Scan for the cell matching the given text and deliver its (X, Y) coordinate at center. 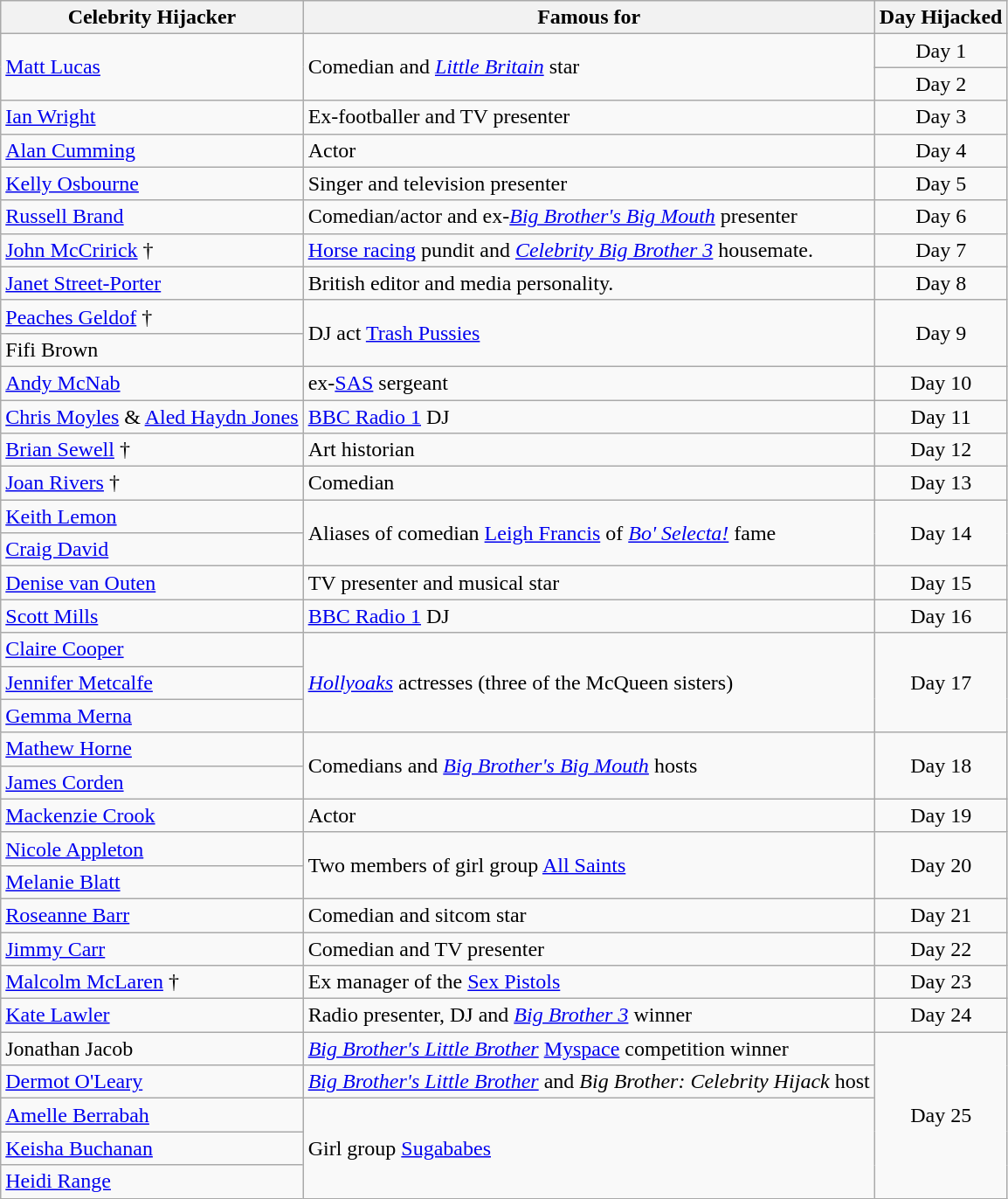
Day 11 (941, 417)
James Corden (152, 782)
Alan Cumming (152, 150)
Janet Street-Porter (152, 283)
DJ act Trash Pussies (589, 333)
Comedian and TV presenter (589, 948)
Famous for (589, 17)
Hollyoaks actresses (three of the McQueen sisters) (589, 683)
Melanie Blatt (152, 882)
Malcolm McLaren † (152, 982)
Kate Lawler (152, 1015)
Jennifer Metcalfe (152, 683)
Roseanne Barr (152, 915)
Day 5 (941, 184)
Comedian and Little Britain star (589, 67)
Keisha Buchanan (152, 1148)
Day 14 (941, 533)
ex-SAS sergeant (589, 383)
Singer and television presenter (589, 184)
British editor and media personality. (589, 283)
Nicole Appleton (152, 849)
Day 25 (941, 1115)
Day 21 (941, 915)
Day 6 (941, 217)
Day 8 (941, 283)
Comedians and Big Brother's Big Mouth hosts (589, 766)
Big Brother's Little Brother and Big Brother: Celebrity Hijack host (589, 1082)
Day 3 (941, 117)
Day 13 (941, 483)
Brian Sewell † (152, 450)
Horse racing pundit and Celebrity Big Brother 3 housemate. (589, 250)
Day 24 (941, 1015)
Day 12 (941, 450)
John McCririck † (152, 250)
Ian Wright (152, 117)
Joan Rivers † (152, 483)
Mackenzie Crook (152, 815)
Matt Lucas (152, 67)
Day 4 (941, 150)
Heidi Range (152, 1182)
Art historian (589, 450)
Day 18 (941, 766)
Claire Cooper (152, 649)
Day Hijacked (941, 17)
Day 16 (941, 616)
Two members of girl group All Saints (589, 865)
TV presenter and musical star (589, 583)
Big Brother's Little Brother Myspace competition winner (589, 1049)
Scott Mills (152, 616)
Day 17 (941, 683)
Radio presenter, DJ and Big Brother 3 winner (589, 1015)
Day 10 (941, 383)
Day 19 (941, 815)
Gemma Merna (152, 716)
Jimmy Carr (152, 948)
Day 2 (941, 84)
Ex manager of the Sex Pistols (589, 982)
Chris Moyles & Aled Haydn Jones (152, 417)
Amelle Berrabah (152, 1115)
Day 23 (941, 982)
Andy McNab (152, 383)
Denise van Outen (152, 583)
Day 22 (941, 948)
Girl group Sugababes (589, 1148)
Day 9 (941, 333)
Comedian (589, 483)
Celebrity Hijacker (152, 17)
Mathew Horne (152, 749)
Keith Lemon (152, 516)
Day 20 (941, 865)
Day 15 (941, 583)
Dermot O'Leary (152, 1082)
Day 7 (941, 250)
Craig David (152, 550)
Day 1 (941, 51)
Ex-footballer and TV presenter (589, 117)
Peaches Geldof † (152, 316)
Kelly Osbourne (152, 184)
Comedian/actor and ex-Big Brother's Big Mouth presenter (589, 217)
Fifi Brown (152, 350)
Comedian and sitcom star (589, 915)
Aliases of comedian Leigh Francis of Bo' Selecta! fame (589, 533)
Russell Brand (152, 217)
Jonathan Jacob (152, 1049)
